For the text-containing cell, return its midpoint in [X, Y] coordinate format. 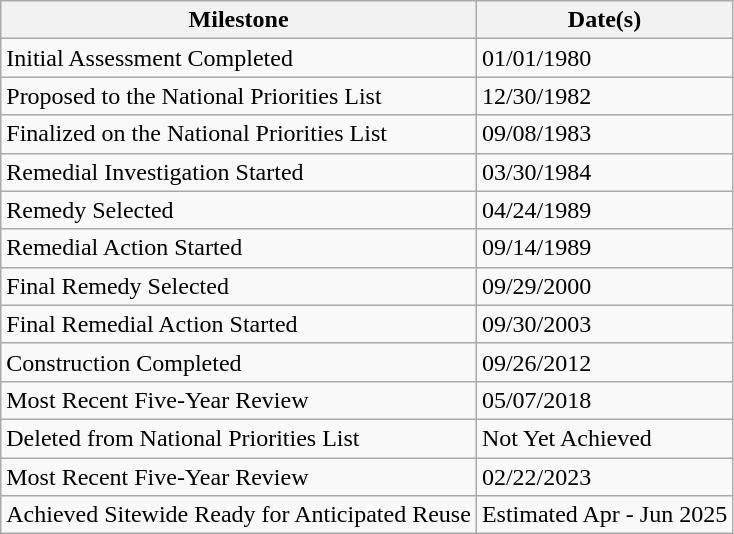
Remedial Action Started [239, 248]
Finalized on the National Priorities List [239, 134]
09/29/2000 [604, 286]
09/30/2003 [604, 324]
Remedy Selected [239, 210]
03/30/1984 [604, 172]
Estimated Apr - Jun 2025 [604, 515]
Final Remedy Selected [239, 286]
Final Remedial Action Started [239, 324]
04/24/1989 [604, 210]
Date(s) [604, 20]
Remedial Investigation Started [239, 172]
09/08/1983 [604, 134]
Construction Completed [239, 362]
Milestone [239, 20]
Initial Assessment Completed [239, 58]
Not Yet Achieved [604, 438]
09/14/1989 [604, 248]
Achieved Sitewide Ready for Anticipated Reuse [239, 515]
Deleted from National Priorities List [239, 438]
09/26/2012 [604, 362]
12/30/1982 [604, 96]
05/07/2018 [604, 400]
Proposed to the National Priorities List [239, 96]
02/22/2023 [604, 477]
01/01/1980 [604, 58]
